Pinpoint the cell where the given text exists, returning its [x, y] midpoint coordinate. 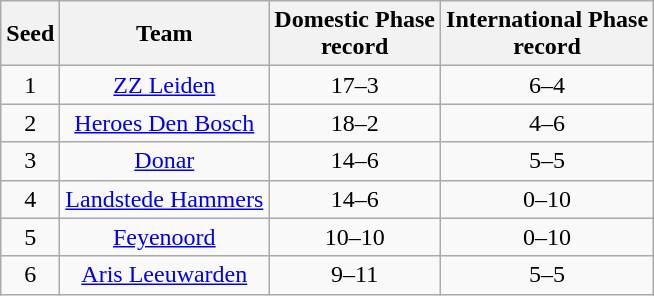
International Phaserecord [548, 34]
5 [30, 237]
9–11 [355, 275]
1 [30, 85]
4 [30, 199]
Aris Leeuwarden [164, 275]
Landstede Hammers [164, 199]
ZZ Leiden [164, 85]
Feyenoord [164, 237]
3 [30, 161]
Donar [164, 161]
4–6 [548, 123]
6–4 [548, 85]
18–2 [355, 123]
Team [164, 34]
2 [30, 123]
Seed [30, 34]
6 [30, 275]
Domestic Phaserecord [355, 34]
17–3 [355, 85]
Heroes Den Bosch [164, 123]
10–10 [355, 237]
